Provide the (X, Y) coordinate of the cell's center where the given text is located.  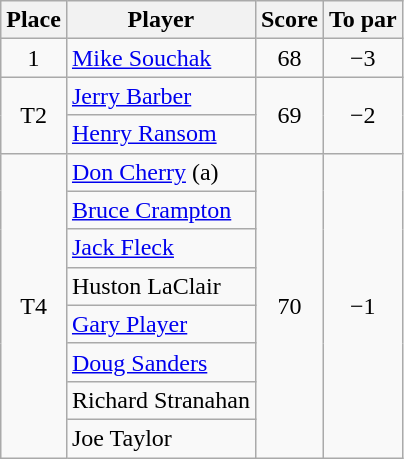
Henry Ransom (160, 134)
Gary Player (160, 324)
Mike Souchak (160, 58)
Don Cherry (a) (160, 172)
T2 (34, 115)
1 (34, 58)
Richard Stranahan (160, 400)
−1 (362, 305)
Bruce Crampton (160, 210)
To par (362, 20)
70 (289, 305)
69 (289, 115)
Score (289, 20)
Doug Sanders (160, 362)
−2 (362, 115)
Place (34, 20)
Huston LaClair (160, 286)
Jerry Barber (160, 96)
Player (160, 20)
Joe Taylor (160, 438)
Jack Fleck (160, 248)
68 (289, 58)
T4 (34, 305)
−3 (362, 58)
